Return (x, y) of the center of cell containing provided text 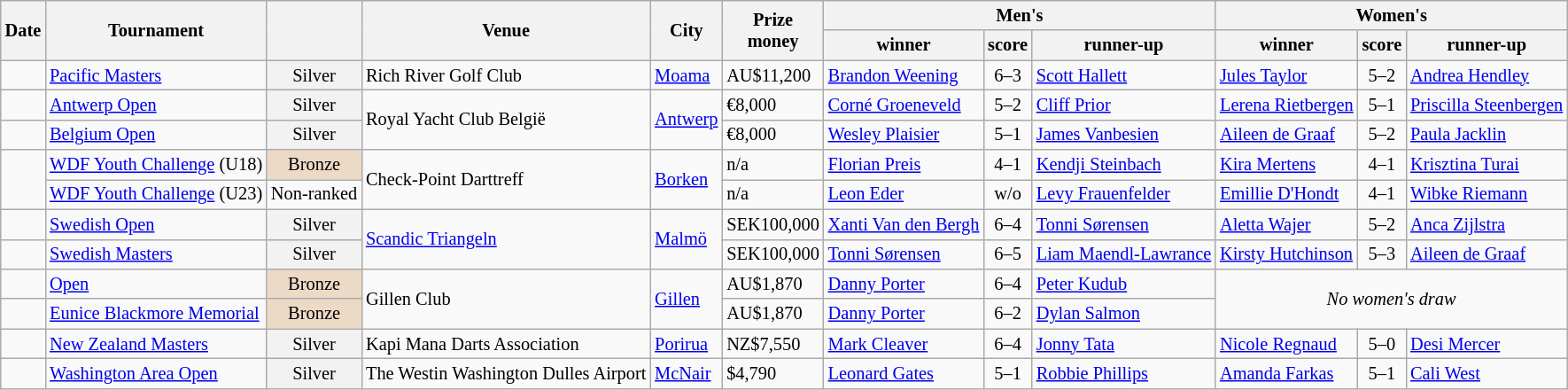
Wesley Plaisier (904, 135)
Desi Mercer (1486, 344)
Amanda Farkas (1286, 373)
Royal Yacht Club België (506, 119)
Andrea Hendley (1486, 75)
Kapi Mana Darts Association (506, 344)
Mark Cleaver (904, 344)
Moama (686, 75)
5–0 (1382, 344)
AU$11,200 (772, 75)
Antwerp (686, 119)
6–5 (1008, 254)
Liam Maendl-Lawrance (1123, 254)
Lerena Rietbergen (1286, 105)
Emillie D'Hondt (1286, 194)
NZ$7,550 (772, 344)
Belgium Open (156, 135)
Cliff Prior (1123, 105)
Paula Jacklin (1486, 135)
Tournament (156, 30)
Porirua (686, 344)
Gillen Club (506, 298)
New Zealand Masters (156, 344)
Leonard Gates (904, 373)
Wibke Riemann (1486, 194)
James Vanbesien (1123, 135)
Anca Zijlstra (1486, 224)
Levy Frauenfelder (1123, 194)
Swedish Open (156, 224)
Jules Taylor (1286, 75)
Cali West (1486, 373)
Men's (1020, 15)
Eunice Blackmore Memorial (156, 314)
WDF Youth Challenge (U18) (156, 165)
Borken (686, 179)
Aletta Wajer (1286, 224)
Krisztina Turai (1486, 165)
Kirsty Hutchinson (1286, 254)
The Westin Washington Dulles Airport (506, 373)
Brandon Weening (904, 75)
Rich River Golf Club (506, 75)
Prizemoney (772, 30)
McNair (686, 373)
No women's draw (1391, 298)
Check-Point Darttreff (506, 179)
Leon Eder (904, 194)
Florian Preis (904, 165)
Date (23, 30)
6–3 (1008, 75)
5–3 (1382, 254)
Swedish Masters (156, 254)
WDF Youth Challenge (U23) (156, 194)
6–2 (1008, 314)
Open (156, 284)
City (686, 30)
Priscilla Steenbergen (1486, 105)
Washington Area Open (156, 373)
Xanti Van den Bergh (904, 224)
Corné Groeneveld (904, 105)
Scott Hallett (1123, 75)
Robbie Phillips (1123, 373)
Malmö (686, 239)
Dylan Salmon (1123, 314)
$4,790 (772, 373)
Venue (506, 30)
Nicole Regnaud (1286, 344)
Jonny Tata (1123, 344)
Kendji Steinbach (1123, 165)
Kira Mertens (1286, 165)
w/o (1008, 194)
Women's (1391, 15)
Scandic Triangeln (506, 239)
Pacific Masters (156, 75)
Gillen (686, 298)
Peter Kudub (1123, 284)
Non-ranked (314, 194)
Antwerp Open (156, 105)
